Find where the given text appears and provide that cell's center as (X, Y) coordinate. 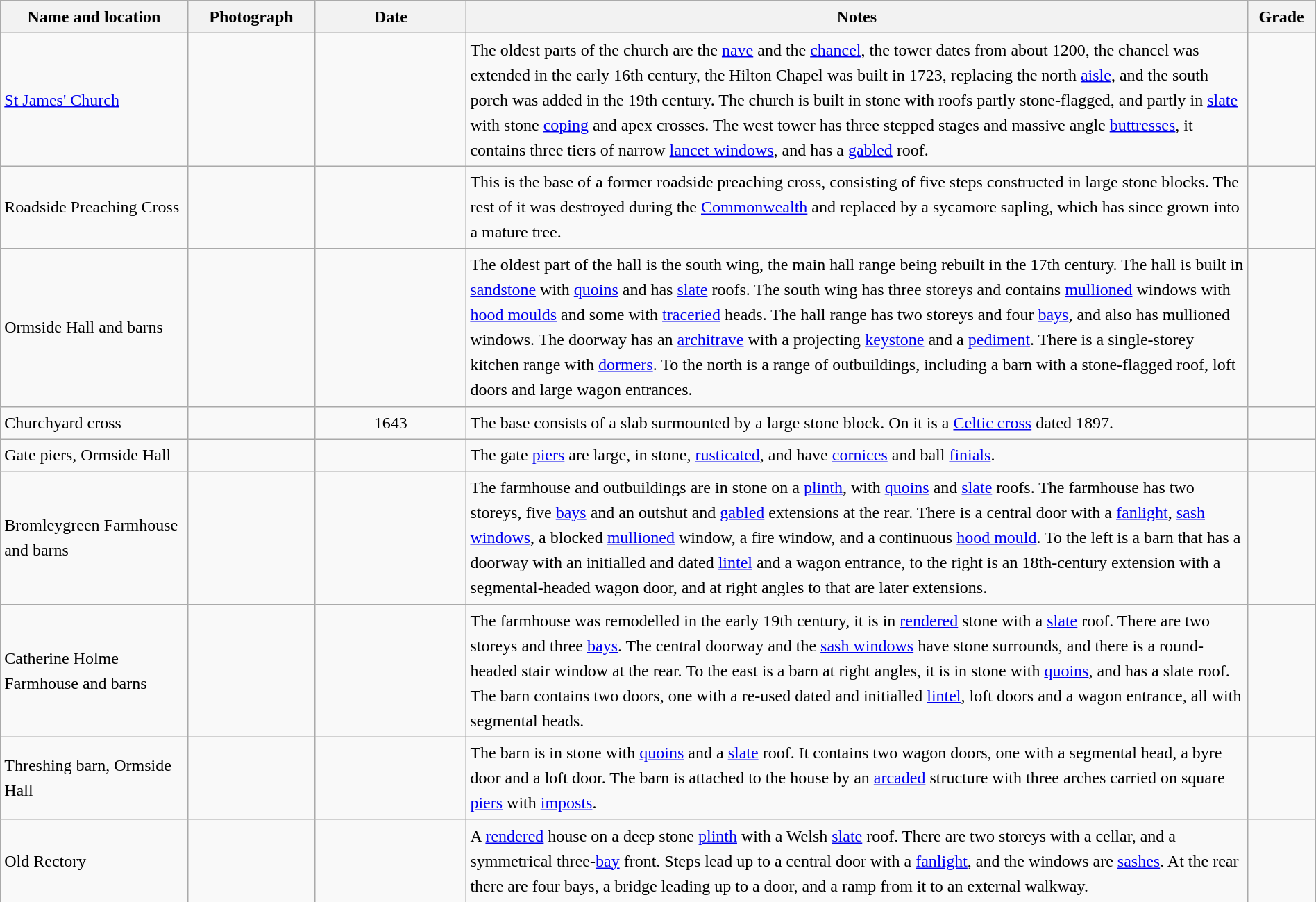
St James' Church (94, 100)
The gate piers are large, in stone, rusticated, and have cornices and ball finials. (857, 456)
Notes (857, 17)
Catherine Holme Farmhouse and barns (94, 671)
Churchyard cross (94, 422)
Grade (1281, 17)
Bromleygreen Farmhouse and barns (94, 537)
Roadside Preaching Cross (94, 207)
Photograph (251, 17)
1643 (391, 422)
Old Rectory (94, 861)
Name and location (94, 17)
The base consists of a slab surmounted by a large stone block. On it is a Celtic cross dated 1897. (857, 422)
Ormside Hall and barns (94, 328)
Threshing barn, Ormside Hall (94, 778)
Gate piers, Ormside Hall (94, 456)
Date (391, 17)
